Provide the (x, y) coordinate of the cell's center where the given text is located.  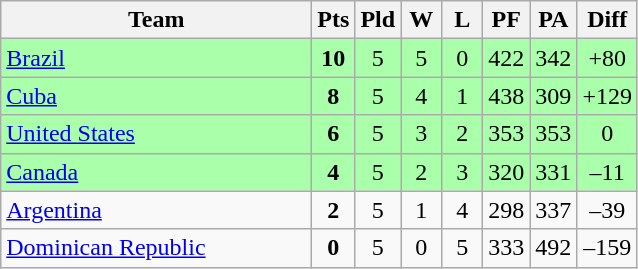
Diff (608, 20)
Argentina (156, 210)
337 (554, 210)
L (462, 20)
8 (334, 96)
PF (506, 20)
10 (334, 58)
Brazil (156, 58)
331 (554, 172)
298 (506, 210)
320 (506, 172)
Cuba (156, 96)
+80 (608, 58)
–159 (608, 248)
422 (506, 58)
6 (334, 134)
Dominican Republic (156, 248)
W (422, 20)
309 (554, 96)
Team (156, 20)
342 (554, 58)
438 (506, 96)
United States (156, 134)
492 (554, 248)
Pts (334, 20)
PA (554, 20)
–39 (608, 210)
Canada (156, 172)
333 (506, 248)
+129 (608, 96)
Pld (378, 20)
–11 (608, 172)
